Scan for the cell matching the given text and deliver its (x, y) coordinate at center. 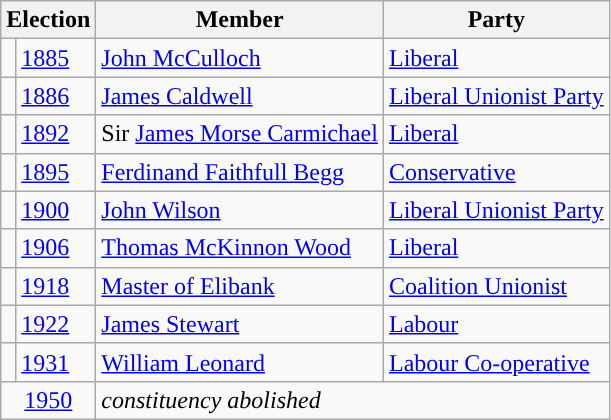
Coalition Unionist (496, 286)
Master of Elibank (240, 286)
Sir James Morse Carmichael (240, 134)
Member (240, 20)
Ferdinand Faithfull Begg (240, 172)
Party (496, 20)
1918 (56, 286)
Conservative (496, 172)
William Leonard (240, 362)
1885 (56, 58)
Labour Co-operative (496, 362)
1900 (56, 210)
1906 (56, 248)
Labour (496, 324)
1950 (48, 400)
constituency abolished (352, 400)
Election (48, 20)
1886 (56, 96)
James Stewart (240, 324)
1931 (56, 362)
John McCulloch (240, 58)
1895 (56, 172)
James Caldwell (240, 96)
1892 (56, 134)
1922 (56, 324)
John Wilson (240, 210)
Thomas McKinnon Wood (240, 248)
